Identify which cell holds the provided text, then report its [X, Y] central coordinate. 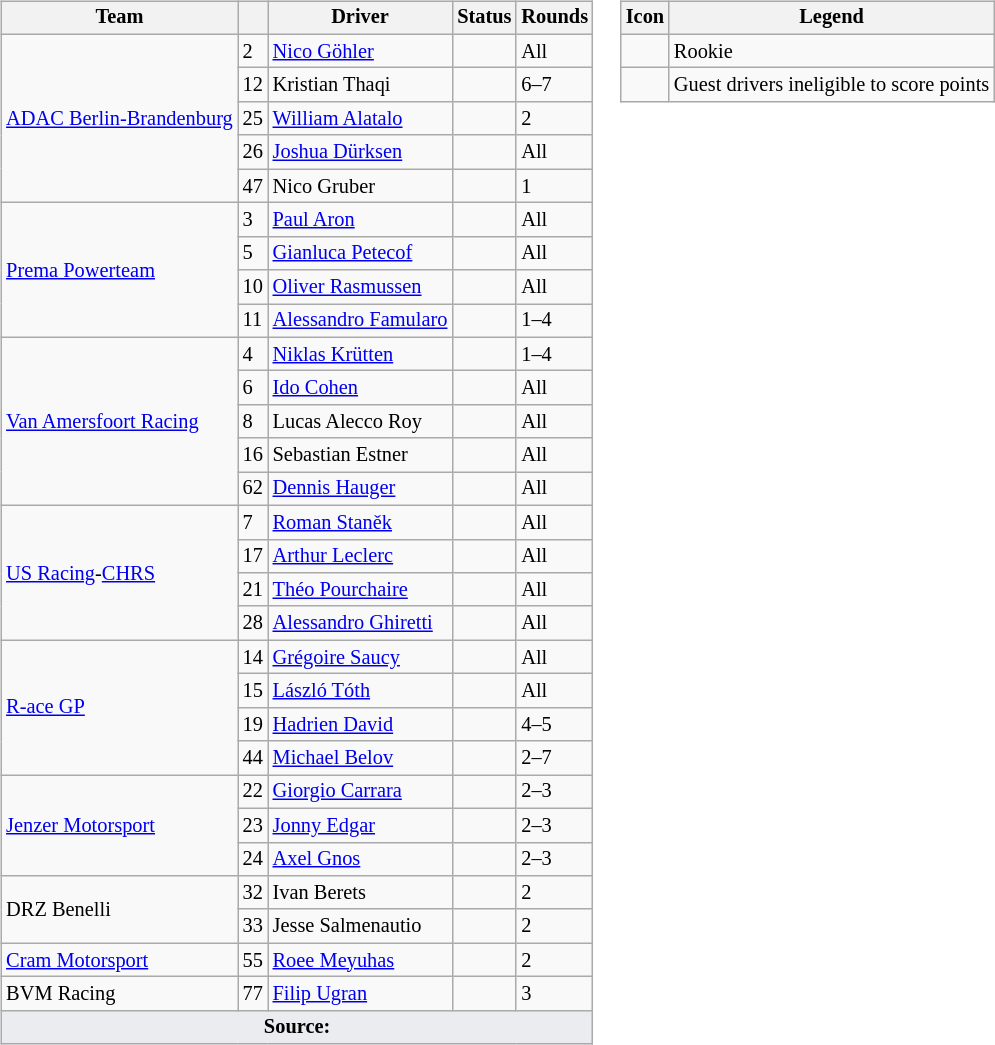
Ido Cohen [360, 388]
Alessandro Famularo [360, 321]
Oliver Rasmussen [360, 287]
16 [253, 455]
Prema Powerteam [119, 270]
1 [554, 186]
17 [253, 556]
Ivan Berets [360, 893]
Guest drivers ineligible to score points [832, 85]
26 [253, 152]
Axel Gnos [360, 859]
15 [253, 691]
4–5 [554, 724]
23 [253, 825]
24 [253, 859]
2–7 [554, 758]
Roee Meyuhas [360, 960]
Nico Göhler [360, 51]
Jonny Edgar [360, 825]
Théo Pourchaire [360, 590]
33 [253, 926]
ADAC Berlin-Brandenburg [119, 118]
32 [253, 893]
44 [253, 758]
8 [253, 422]
Rounds [554, 18]
Status [484, 18]
Legend [832, 18]
Alessandro Ghiretti [360, 623]
US Racing-CHRS [119, 572]
DRZ Benelli [119, 910]
22 [253, 792]
Lucas Alecco Roy [360, 422]
21 [253, 590]
László Tóth [360, 691]
Jesse Salmenautio [360, 926]
Source: [297, 1027]
6–7 [554, 85]
14 [253, 657]
Van Amersfoort Racing [119, 421]
Kristian Thaqi [360, 85]
19 [253, 724]
Filip Ugran [360, 994]
5 [253, 253]
28 [253, 623]
Gianluca Petecof [360, 253]
R-ace GP [119, 708]
47 [253, 186]
Dennis Hauger [360, 489]
10 [253, 287]
Sebastian Estner [360, 455]
Nico Gruber [360, 186]
7 [253, 522]
Roman Staněk [360, 522]
Arthur Leclerc [360, 556]
Icon [645, 18]
Michael Belov [360, 758]
55 [253, 960]
Joshua Dürksen [360, 152]
Hadrien David [360, 724]
Giorgio Carrara [360, 792]
6 [253, 388]
William Alatalo [360, 119]
11 [253, 321]
62 [253, 489]
Driver [360, 18]
4 [253, 354]
Team [119, 18]
Rookie [832, 51]
BVM Racing [119, 994]
Paul Aron [360, 220]
25 [253, 119]
Cram Motorsport [119, 960]
12 [253, 85]
77 [253, 994]
Jenzer Motorsport [119, 826]
Niklas Krütten [360, 354]
Grégoire Saucy [360, 657]
